Return the [X, Y] coordinate for the center point of the cell that contains the specified text.  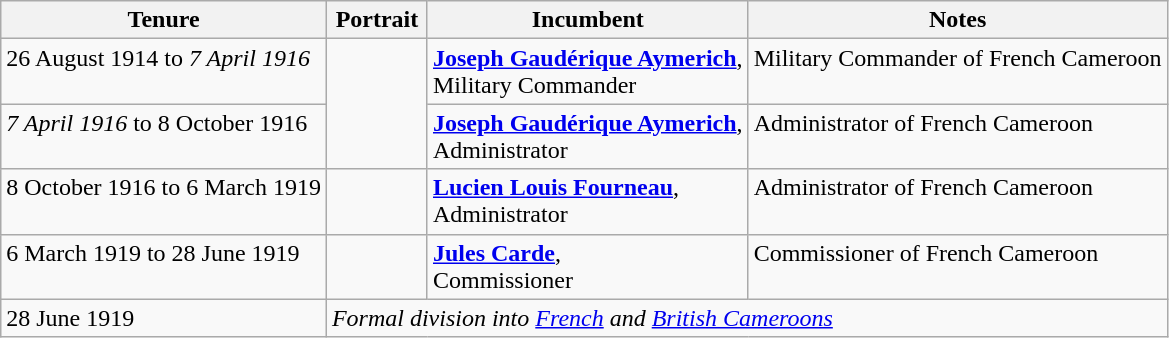
Commissioner of French Cameroon [958, 266]
Jules Carde, Commissioner [588, 266]
Joseph Gaudérique Aymerich, Administrator [588, 136]
Joseph Gaudérique Aymerich, Military Commander [588, 72]
8 October 1916 to 6 March 1919 [164, 202]
Formal division into French and British Cameroons [746, 318]
Lucien Louis Fourneau, Administrator [588, 202]
7 April 1916 to 8 October 1916 [164, 136]
Military Commander of French Cameroon [958, 72]
Incumbent [588, 20]
Portrait [376, 20]
6 March 1919 to 28 June 1919 [164, 266]
26 August 1914 to 7 April 1916 [164, 72]
Tenure [164, 20]
28 June 1919 [164, 318]
Notes [958, 20]
